Identify which cell holds the provided text, then report its [X, Y] central coordinate. 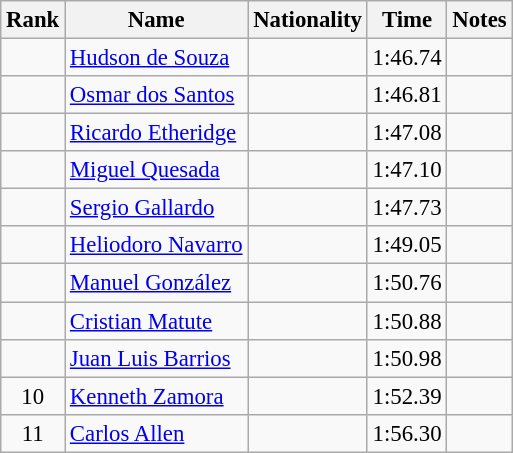
1:47.10 [407, 170]
Notes [480, 20]
1:46.74 [407, 58]
Sergio Gallardo [156, 208]
Manuel González [156, 283]
Heliodoro Navarro [156, 245]
Time [407, 20]
1:50.88 [407, 321]
Juan Luis Barrios [156, 358]
11 [33, 433]
1:49.05 [407, 245]
1:52.39 [407, 396]
1:47.08 [407, 133]
Name [156, 20]
Cristian Matute [156, 321]
1:56.30 [407, 433]
1:50.76 [407, 283]
Miguel Quesada [156, 170]
1:46.81 [407, 95]
Hudson de Souza [156, 58]
Nationality [308, 20]
1:50.98 [407, 358]
Osmar dos Santos [156, 95]
10 [33, 396]
Carlos Allen [156, 433]
Ricardo Etheridge [156, 133]
Kenneth Zamora [156, 396]
Rank [33, 20]
1:47.73 [407, 208]
